Identify which cell holds the provided text, then report its (x, y) central coordinate. 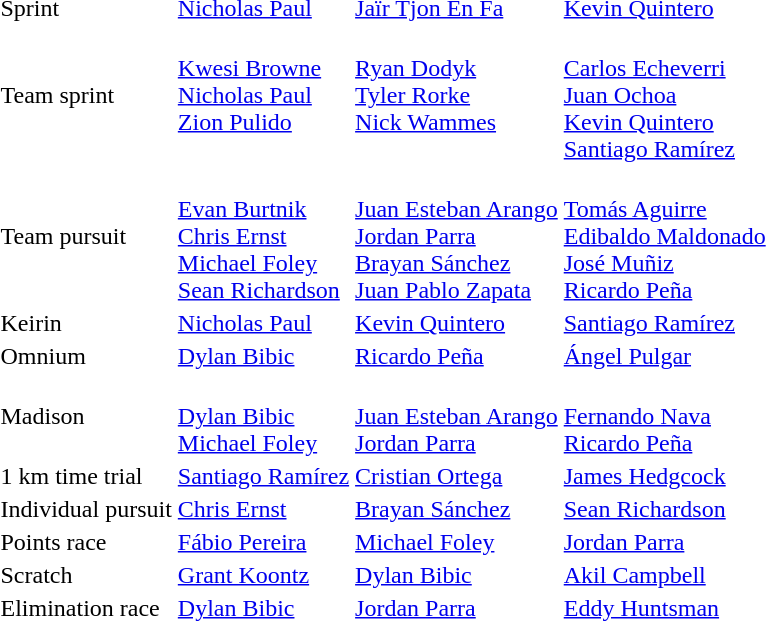
Brayan Sánchez (457, 509)
Michael Foley (457, 542)
Kevin Quintero (457, 323)
Juan Esteban ArangoJordan ParraBrayan SánchezJuan Pablo Zapata (457, 236)
Grant Koontz (263, 575)
Santiago Ramírez (263, 476)
Evan BurtnikChris ErnstMichael FoleySean Richardson (263, 236)
Dylan BibicMichael Foley (263, 416)
Cristian Ortega (457, 476)
Fábio Pereira (263, 542)
Kwesi BrowneNicholas PaulZion Pulido (263, 95)
Juan Esteban ArangoJordan Parra (457, 416)
Chris Ernst (263, 509)
Ryan DodykTyler RorkeNick Wammes (457, 95)
Nicholas Paul (263, 323)
Ricardo Peña (457, 356)
